Return the (X, Y) coordinate for the center point of the cell that contains the specified text.  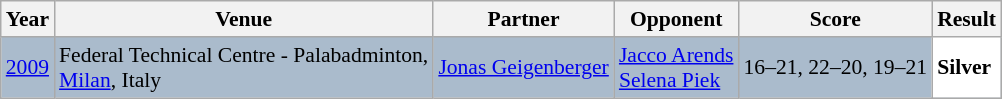
Silver (966, 68)
Opponent (676, 19)
Partner (524, 19)
Year (28, 19)
Result (966, 19)
16–21, 22–20, 19–21 (835, 68)
Federal Technical Centre - Palabadminton,Milan, Italy (244, 68)
Score (835, 19)
2009 (28, 68)
Jonas Geigenberger (524, 68)
Venue (244, 19)
Jacco Arends Selena Piek (676, 68)
